Detect which cell encompasses the target text, then output its [x, y] center coordinate. 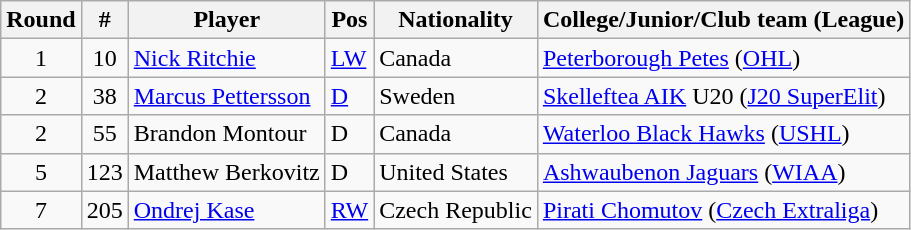
Matthew Berkovitz [226, 172]
Nick Ritchie [226, 58]
Marcus Pettersson [226, 96]
Czech Republic [456, 210]
Nationality [456, 20]
College/Junior/Club team (League) [723, 20]
Pirati Chomutov (Czech Extraliga) [723, 210]
1 [41, 58]
Sweden [456, 96]
Brandon Montour [226, 134]
38 [104, 96]
205 [104, 210]
Ashwaubenon Jaguars (WIAA) [723, 172]
5 [41, 172]
Pos [349, 20]
Skelleftea AIK U20 (J20 SuperElit) [723, 96]
RW [349, 210]
7 [41, 210]
LW [349, 58]
Ondrej Kase [226, 210]
Round [41, 20]
Player [226, 20]
123 [104, 172]
55 [104, 134]
# [104, 20]
Waterloo Black Hawks (USHL) [723, 134]
United States [456, 172]
10 [104, 58]
Peterborough Petes (OHL) [723, 58]
